Determine the (x, y) coordinate at the center of the cell enclosing the given text.  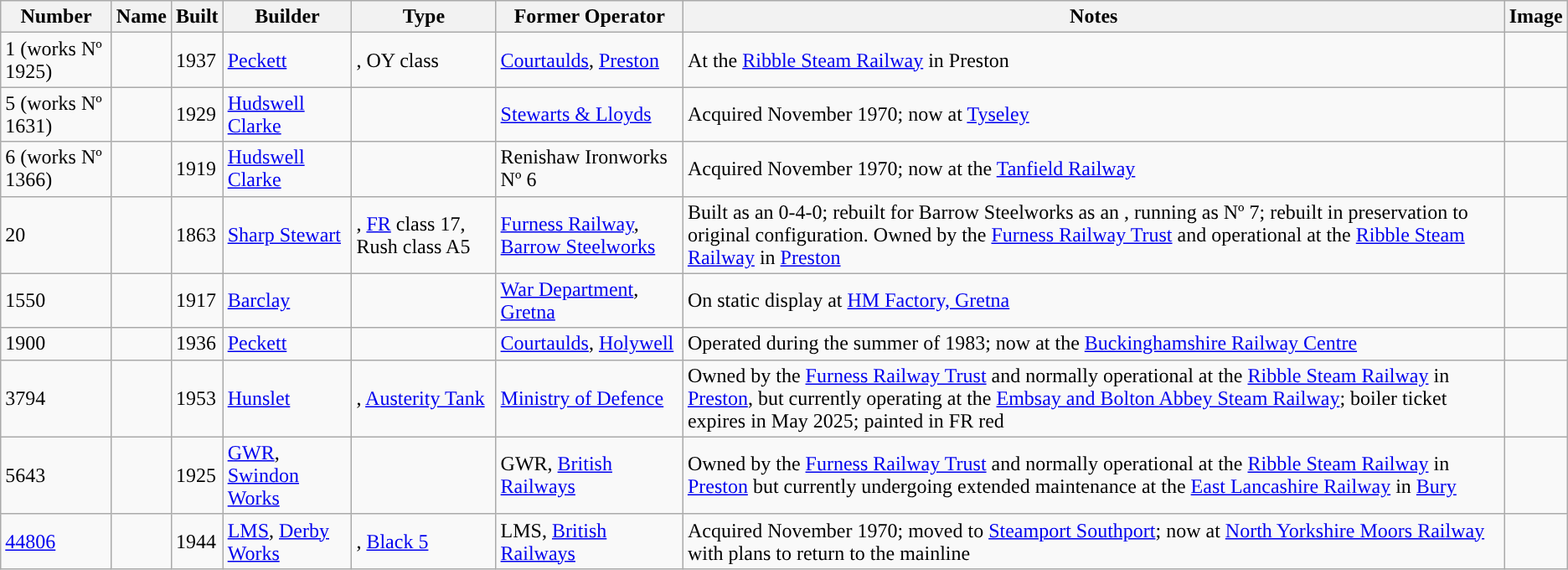
1863 (197, 235)
5643 (57, 475)
, Austerity Tank (424, 398)
3794 (57, 398)
GWR, British Railways (590, 475)
Sharp Stewart (287, 235)
LMS, Derby Works (287, 541)
Name (141, 17)
Builder (287, 17)
Furness Railway, Barrow Steelworks (590, 235)
1917 (197, 300)
Notes (1094, 17)
6 (works Nº 1366) (57, 169)
On static display at HM Factory, Gretna (1094, 300)
1925 (197, 475)
Hunslet (287, 398)
1953 (197, 398)
GWR, Swindon Works (287, 475)
Number (57, 17)
1936 (197, 344)
1 (works Nº 1925) (57, 60)
5 (works Nº 1631) (57, 114)
Ministry of Defence (590, 398)
44806 (57, 541)
Acquired November 1970; now at the Tanfield Railway (1094, 169)
LMS, British Railways (590, 541)
Renishaw Ironworks Nº 6 (590, 169)
Acquired November 1970; now at Tyseley (1094, 114)
Built (197, 17)
1900 (57, 344)
1929 (197, 114)
Image (1536, 17)
1937 (197, 60)
1550 (57, 300)
, FR class 17, Rush class A5 (424, 235)
20 (57, 235)
Former Operator (590, 17)
, Black 5 (424, 541)
, OY class (424, 60)
Barclay (287, 300)
1919 (197, 169)
Courtaulds, Holywell (590, 344)
War Department, Gretna (590, 300)
Type (424, 17)
Courtaulds, Preston (590, 60)
Stewarts & Lloyds (590, 114)
At the Ribble Steam Railway in Preston (1094, 60)
1944 (197, 541)
Operated during the summer of 1983; now at the Buckinghamshire Railway Centre (1094, 344)
Acquired November 1970; moved to Steamport Southport; now at North Yorkshire Moors Railway with plans to return to the mainline (1094, 541)
